Output the (x, y) coordinate of the center of the cell containing the given text.  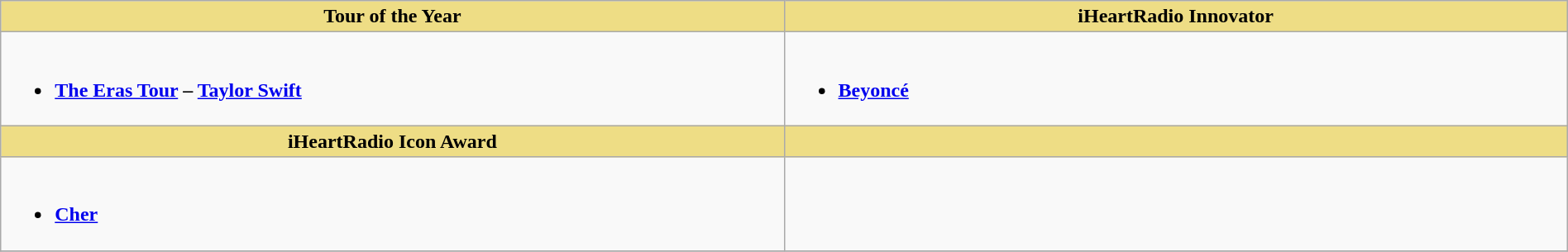
Tour of the Year (392, 17)
Cher (392, 203)
The Eras Tour – Taylor Swift (392, 79)
iHeartRadio Innovator (1176, 17)
iHeartRadio Icon Award (392, 141)
Beyoncé (1176, 79)
